Capture the cell that displays the provided text and extract its (X, Y) central coordinate. 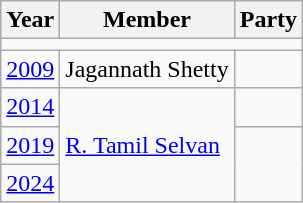
Member (147, 20)
2009 (30, 69)
2019 (30, 145)
2014 (30, 107)
Jagannath Shetty (147, 69)
2024 (30, 183)
Party (268, 20)
R. Tamil Selvan (147, 145)
Year (30, 20)
